Return the [X, Y] coordinate for the center point of the cell that contains the specified text.  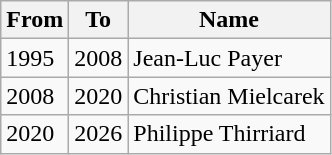
Philippe Thirriard [229, 134]
1995 [35, 58]
2026 [98, 134]
Jean-Luc Payer [229, 58]
Christian Mielcarek [229, 96]
Name [229, 20]
To [98, 20]
From [35, 20]
